Extract the (X, Y) coordinate from the center of the cell holding the provided text.  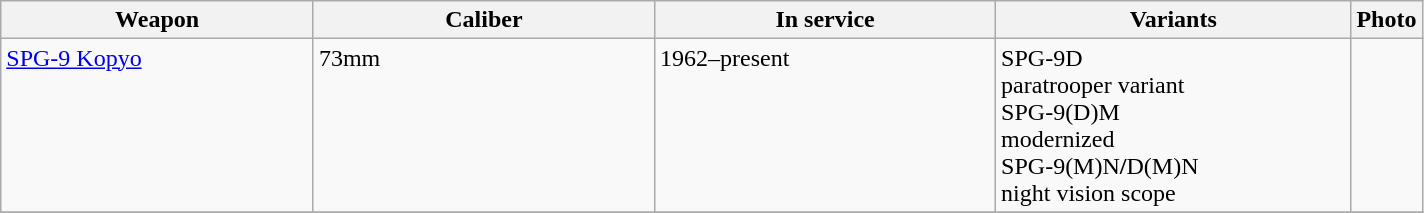
Weapon (158, 20)
73mm (484, 126)
SPG-9 Kopyo (158, 126)
Photo (1386, 20)
SPG-9Dparatrooper variantSPG-9(D)MmodernizedSPG-9(M)N/D(M)Nnight vision scope (1174, 126)
Variants (1174, 20)
Caliber (484, 20)
In service (824, 20)
1962–present (824, 126)
